From the cell containing the given text, extract its center point as (X, Y) coordinate. 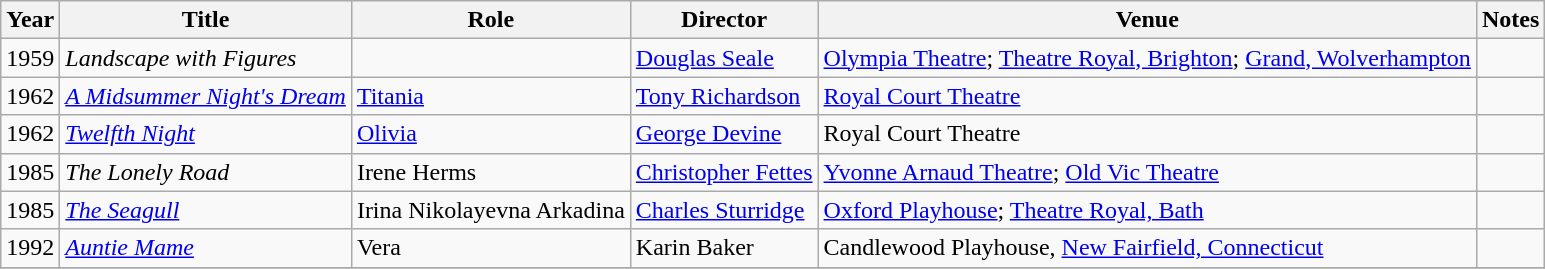
Titania (490, 96)
Karin Baker (724, 248)
George Devine (724, 134)
A Midsummer Night's Dream (206, 96)
1959 (30, 58)
Vera (490, 248)
Yvonne Arnaud Theatre; Old Vic Theatre (1147, 172)
Venue (1147, 20)
The Lonely Road (206, 172)
Year (30, 20)
Tony Richardson (724, 96)
Director (724, 20)
Title (206, 20)
Auntie Mame (206, 248)
Douglas Seale (724, 58)
Landscape with Figures (206, 58)
1992 (30, 248)
Role (490, 20)
Irene Herms (490, 172)
The Seagull (206, 210)
Charles Sturridge (724, 210)
Twelfth Night (206, 134)
Olivia (490, 134)
Olympia Theatre; Theatre Royal, Brighton; Grand, Wolverhampton (1147, 58)
Candlewood Playhouse, New Fairfield, Connecticut (1147, 248)
Oxford Playhouse; Theatre Royal, Bath (1147, 210)
Irina Nikolayevna Arkadina (490, 210)
Notes (1510, 20)
Christopher Fettes (724, 172)
